Capture the cell that displays the provided text and extract its [x, y] central coordinate. 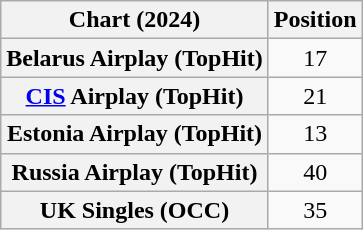
CIS Airplay (TopHit) [135, 96]
Estonia Airplay (TopHit) [135, 134]
Chart (2024) [135, 20]
Russia Airplay (TopHit) [135, 172]
40 [315, 172]
UK Singles (OCC) [135, 210]
13 [315, 134]
21 [315, 96]
Belarus Airplay (TopHit) [135, 58]
17 [315, 58]
35 [315, 210]
Position [315, 20]
